Capture the cell that displays the provided text and extract its (X, Y) central coordinate. 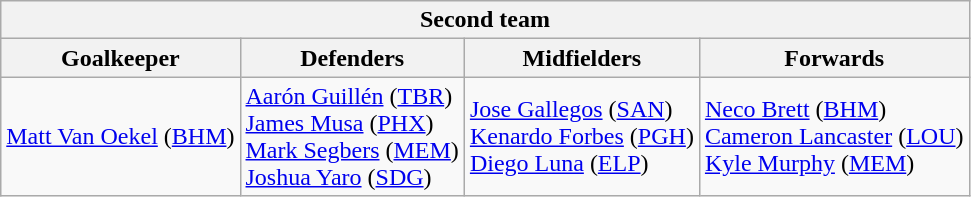
Defenders (352, 58)
Neco Brett (BHM) Cameron Lancaster (LOU) Kyle Murphy (MEM) (834, 136)
Second team (485, 20)
Matt Van Oekel (BHM) (120, 136)
Jose Gallegos (SAN) Kenardo Forbes (PGH) Diego Luna (ELP) (582, 136)
Midfielders (582, 58)
Goalkeeper (120, 58)
Aarón Guillén (TBR) James Musa (PHX) Mark Segbers (MEM) Joshua Yaro (SDG) (352, 136)
Forwards (834, 58)
